Extract the [X, Y] coordinate from the center of the cell holding the provided text.  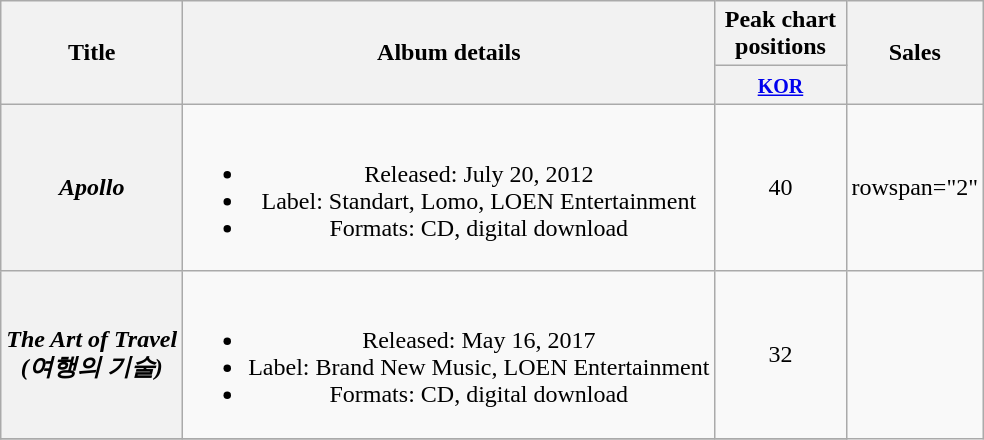
Apollo [92, 188]
Album details [449, 52]
Released: July 20, 2012Label: Standart, Lomo, LOEN EntertainmentFormats: CD, digital download [449, 188]
Sales [915, 52]
40 [780, 188]
KOR [780, 85]
Title [92, 52]
rowspan="2" [915, 188]
The Art of Travel(여행의 기술) [92, 354]
Peak chart positions [780, 34]
Released: May 16, 2017Label: Brand New Music, LOEN EntertainmentFormats: CD, digital download [449, 354]
32 [780, 354]
